From the cell containing the given text, extract its center point as (X, Y) coordinate. 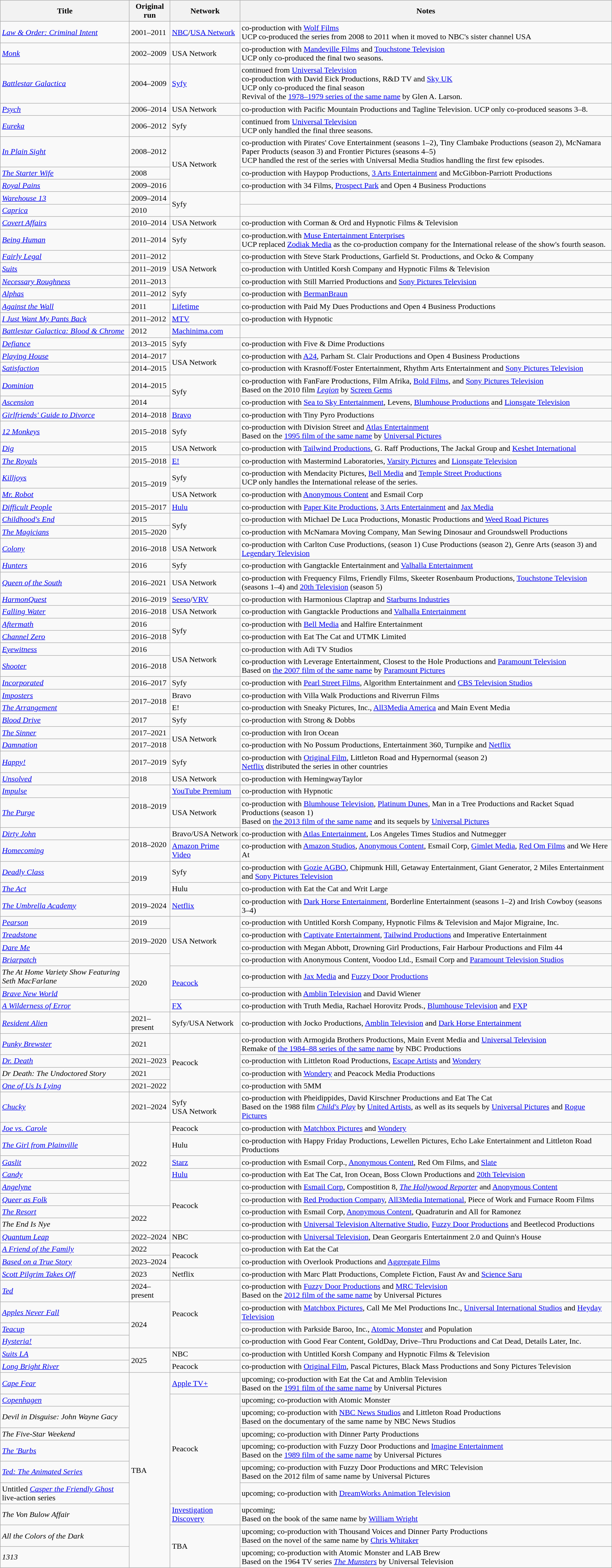
co-production with Dark Horse Entertainment, Borderline Entertainment (seasons 1–2) and Irish Cowboy (seasons 3–4) (426, 906)
co-production with FanFare Productions, Film Afrika, Bold Films, and Sony Pictures TelevisionBased on the 2010 film Legion by Screen Gems (426, 385)
Untitled Casper the Friendly Ghost live-action series (65, 1493)
co-production with Original Film, Littleton Road and Hypernormal (season 2)Netflix distributed the series in other countries (426, 762)
Copenhagen (65, 1400)
2015–2019 (150, 484)
Childhood's End (65, 520)
The End Is Nye (65, 1224)
co-production with Strong & Dobbs (426, 720)
Dominion (65, 385)
co-production with Universal Television, Dean Georgaris Entertainment 2.0 and Quinn's House (426, 1237)
The Purge (65, 812)
SyfyUSA Network (205, 1107)
Psych (65, 109)
Lifetime (205, 306)
Happy! (65, 762)
2024 (150, 1325)
2017 (150, 720)
co-production with Littleton Road Productions, Escape Artists and Wondery (426, 1061)
Candy (65, 1174)
Fairly Legal (65, 257)
NBC/USA Network (205, 32)
Impulse (65, 791)
co-production with Captivate Entertainment, Tailwind Productions and Imperative Entertainment (426, 935)
The Magicians (65, 532)
2021–present (150, 1023)
Alphas (65, 294)
co-production with McNamara Moving Company, Man Sewing Dinosaur and Groundswell Productions (426, 532)
2020 (150, 983)
Punky Brewster (65, 1044)
2018–2020 (150, 844)
Dr. Death (65, 1061)
co-production with Mendacity Pictures, Bell Media and Temple Street ProductionsUCP only handles the International release of the series. (426, 478)
Channel Zero (65, 637)
2010 (150, 210)
The Arrangement (65, 708)
2015–2020 (150, 532)
Royal Pains (65, 185)
Blood Drive (65, 720)
2021–2024 (150, 1107)
co-production with Tailwind Productions, G. Raff Productions, The Jackal Group and Keshet International (426, 448)
2016–2019 (150, 599)
co-production with Haypop Productions, 3 Arts Entertainment and McGibbon-Parriott Productions (426, 173)
2014–2018 (150, 415)
Teacup (65, 1329)
Defiance (65, 344)
2025 (150, 1360)
co-production with HemingwayTaylor (426, 779)
co-production with Atlas Entertainment, Los Angeles Times Studios and Nutmegger (426, 834)
co-production with Truth Media, Rachael Horovitz Prods., Blumhouse Television and FXP (426, 1006)
co-production with Sneaky Pictures, Inc., All3Media America and Main Event Media (426, 708)
co-production with Paper Kite Productions, 3 Arts Entertainment and Jax Media (426, 507)
Mr. Robot (65, 495)
co-production with Overlook Productions and Aggregate Films (426, 1262)
Girlfriends' Guide to Divorce (65, 415)
Eureka (65, 126)
Incorporated (65, 683)
co-production with Gangtackle Productions and Valhalla Entertainment (426, 612)
co-production with Happy Friday Productions, Lewellen Pictures, Echo Lake Entertainment and Littleton Road Productions (426, 1145)
Dare Me (65, 947)
2015–2017 (150, 507)
co-production with Tiny Pyro Productions (426, 415)
2024–present (150, 1291)
The At Home Variety Show Featuring Seth MacFarlane (65, 977)
2011–2014 (150, 239)
Briarpatch (65, 960)
co-production with Villa Walk Productions and Riverrun Films (426, 695)
co-production with Paid My Dues Productions and Open 4 Business Productions (426, 306)
2011–2019 (150, 269)
co-production with Jocko Productions, Amblin Television and Dark Horse Entertainment (426, 1023)
Deadly Class (65, 872)
2006–2012 (150, 126)
Warehouse 13 (65, 198)
upcoming; co-production with Atomic Monster and LAB BrewBased on the 1964 TV series The Munsters by Universal Television (426, 1557)
Seeso/VRV (205, 599)
Damnation (65, 745)
co-production with Carlton Cuse Productions, (season 1) Cuse Productions (season 2), Genre Arts (season 3) and Legendary Television (426, 549)
co-production with Mastermind Laboratories, Varsity Pictures and Lionsgate Television (426, 461)
The Five-Star Weekend (65, 1434)
Dirty John (65, 834)
Network (205, 11)
Being Human (65, 239)
co-production with Matchbox Pictures and Wondery (426, 1128)
Suits (65, 269)
Gaslit (65, 1162)
co-production with Sea to Sky Entertainment, Levens, Blumhouse Productions and Lionsgate Television (426, 402)
co-production with Pacific Mountain Productions and Tagline Television. UCP only co-produced seasons 3–8. (426, 109)
Queen of the South (65, 583)
Resident Alien (65, 1023)
Caprica (65, 210)
Syfy/USA Network (205, 1023)
co-production with Wolf FilmsUCP co-produced the series from 2008 to 2011 when it moved to NBC's sister channel USA (426, 32)
Notes (426, 11)
co-production with Corman & Ord and Hypnotic Films & Television (426, 223)
Aftermath (65, 624)
Investigation Discovery (205, 1514)
The Act (65, 889)
upcoming; co-production with Eat the Cat and Amblin TelevisionBased on the 1991 film of the same name by Universal Pictures (426, 1383)
2014–2017 (150, 356)
Angelyne (65, 1187)
Devil in Disguise: John Wayne Gacy (65, 1417)
co-production with Division Street and Atlas EntertainmentBased on the 1995 film of the same name by Universal Pictures (426, 432)
co-production with Fuzzy Door Productions and MRC TelevisionBased on the 2012 film of the same name by Universal Pictures (426, 1291)
2023 (150, 1274)
2019–2024 (150, 906)
Apple TV+ (205, 1383)
Killjoys (65, 478)
Against the Wall (65, 306)
One of Us Is Lying (65, 1086)
Ted: The Animated Series (65, 1472)
continued from Universal TelevisionUCP only handled the final three seasons. (426, 126)
Hunters (65, 566)
Apples Never Fall (65, 1312)
Brave New World (65, 994)
The Royals (65, 461)
Necessary Roughness (65, 281)
2016–2021 (150, 583)
The Girl from Plainville (65, 1145)
2013–2015 (150, 344)
Battlestar Galactica: Blood & Chrome (65, 331)
2017–2019 (150, 762)
Machinima.com (205, 331)
The 'Burbs (65, 1451)
Suits LA (65, 1354)
co-production with Esmail Corp, Compostition 8, The Hollywood Reporter and Anonymous Content (426, 1187)
upcoming; co-production with Dinner Party Productions (426, 1434)
Dr Death: The Undoctored Story (65, 1073)
2008 (150, 173)
Satisfaction (65, 368)
co-production with Mandeville Films and Touchstone TelevisionUCP only co-produced the final two seasons. (426, 54)
Queer as Folk (65, 1200)
Bravo/USA Network (205, 834)
Scott Pilgrim Takes Off (65, 1274)
co-production with Eat the Cat and Writ Large (426, 889)
co-production with Marc Platt Productions, Complete Fiction, Faust Av and Science Saru (426, 1274)
co-production with 34 Films, Prospect Park and Open 4 Business Productions (426, 185)
Title (65, 11)
Ted (65, 1291)
2018 (150, 779)
Ascension (65, 402)
2001–2011 (150, 32)
upcoming; co-production with Atomic Monster (426, 1400)
The Starter Wife (65, 173)
2010–2014 (150, 223)
Joe vs. Carole (65, 1128)
co-production with Steve Stark Productions, Garfield St. Productions, and Ocko & Company (426, 257)
YouTube Premium (205, 791)
Eyewitness (65, 649)
2009–2016 (150, 185)
2008–2012 (150, 152)
2002–2009 (150, 54)
co-production with Iron Ocean (426, 733)
MTV (205, 319)
co-production with Eat The Cat and UTMK Limited (426, 637)
Based on a True Story (65, 1262)
Battlestar Galactica (65, 84)
Quantum Leap (65, 1237)
co-production with Frequency Films, Friendly Films, Skeeter Rosenbaum Productions, Touchstone Television (seasons 1–4) and 20th Television (season 5) (426, 583)
Original run (150, 11)
2011–2013 (150, 281)
co-production with Original Film, Pascal Pictures, Black Mass Productions and Sony Pictures Television (426, 1366)
co-production with Amazon Studios, Anonymous Content, Esmail Corp, Gimlet Media, Red Om Films and We Here At (426, 851)
co-production with Good Fear Content, GoldDay, Drive–Thru Productions and Cat Dead, Details Later, Inc. (426, 1341)
Chucky (65, 1107)
co-production with Red Production Company, All3Media International, Piece of Work and Furnace Room Films (426, 1200)
Falling Water (65, 612)
upcoming; co-production with DreamWorks Animation Television (426, 1493)
2023–2024 (150, 1262)
co-production with Eat The Cat, Iron Ocean, Boss Clown Productions and 20th Television (426, 1174)
upcoming; co-production with NBC News Studios and Littleton Road ProductionsBased on the documentary of the same name by NBC News Studios (426, 1417)
The Resort (65, 1212)
co-production with Five & Dime Productions (426, 344)
2006–2014 (150, 109)
Hysteria! (65, 1341)
Playing House (65, 356)
I Just Want My Pants Back (65, 319)
upcoming;Based on the book of the same name by William Wright (426, 1514)
2012 (150, 331)
co-production with Universal Television Alternative Studio, Fuzzy Door Productions and Beetlecod Productions (426, 1224)
Pearson (65, 922)
Law & Order: Criminal Intent (65, 32)
1313 (65, 1557)
co-production with Megan Abbott, Drowning Girl Productions, Fair Harbour Productions and Film 44 (426, 947)
FX (205, 1006)
co-production with Still Married Productions and Sony Pictures Television (426, 281)
co-production with Jax Media and Fuzzy Door Productions (426, 977)
12 Monkeys (65, 432)
upcoming; co-production with Fuzzy Door Productions and MRC TelevisionBased on the 2012 film of same name by Universal Pictures (426, 1472)
The Umbrella Academy (65, 906)
co-production with No Possum Productions, Entertainment 360, Turnpike and Netflix (426, 745)
co-production with Gozie AGBO, Chipmunk Hill, Getaway Entertainment, Giant Generator, 2 Miles Entertainment and Sony Pictures Television (426, 872)
co-production with Gangtackle Entertainment and Valhalla Entertainment (426, 566)
2021–2022 (150, 1086)
co-production with 5MM (426, 1086)
co-production with Esmail Corp, Anonymous Content, Quadraturin and All for Ramonez (426, 1212)
Long Bright River (65, 1366)
upcoming; co-production with Fuzzy Door Productions and Imagine EntertainmentBased on the 1989 film of the same name by Universal Pictures (426, 1451)
Shooter (65, 666)
Starz (205, 1162)
2018–2019 (150, 806)
HarmonQuest (65, 599)
co-production with Amblin Television and David Wiener (426, 994)
co-production with Esmail Corp., Anonymous Content, Red Om Films, and Slate (426, 1162)
Colony (65, 549)
co-production with Eat the Cat (426, 1249)
2011 (150, 306)
Covert Affairs (65, 223)
Homecoming (65, 851)
co-production with Krasnoff/Foster Entertainment, Rhythm Arts Entertainment and Sony Pictures Television (426, 368)
2021–2023 (150, 1061)
Difficult People (65, 507)
Dig (65, 448)
co-production with BermanBraun (426, 294)
co-production with Untitled Korsh Company, Hypnotic Films & Television and Major Migraine, Inc. (426, 922)
co-production with Anonymous Content, Voodoo Ltd., Esmail Corp and Paramount Television Studios (426, 960)
Monk (65, 54)
co-production with Matchbox Pictures, Call Me Mel Productions Inc., Universal International Studios and Heyday Television (426, 1312)
Unsolved (65, 779)
co-production with Harmonious Claptrap and Starburns Industries (426, 599)
Amazon Prime Video (205, 851)
2009–2014 (150, 198)
Imposters (65, 695)
The Von Bulow Affair (65, 1514)
All the Colors of the Dark (65, 1536)
co-production with Bell Media and Halfire Entertainment (426, 624)
co-production with A24, Parham St. Clair Productions and Open 4 Business Productions (426, 356)
A Friend of the Family (65, 1249)
co-production with Adi TV Studios (426, 649)
2016–2017 (150, 683)
2004–2009 (150, 84)
A Wilderness of Error (65, 1006)
2022–2024 (150, 1237)
In Plain Sight (65, 152)
Treadstone (65, 935)
The Sinner (65, 733)
co-production with Parkside Baroo, Inc., Atomic Monster and Population (426, 1329)
co-production with Anonymous Content and Esmail Corp (426, 495)
co-production with Wondery and Peacock Media Productions (426, 1073)
2017–2021 (150, 733)
Cape Fear (65, 1383)
2019–2020 (150, 941)
2014 (150, 402)
co-production with Michael De Luca Productions, Monastic Productions and Weed Road Pictures (426, 520)
co-production with Pearl Street Films, Algorithm Entertainment and CBS Television Studios (426, 683)
upcoming; co-production with Thousand Voices and Dinner Party ProductionsBased on the novel of the same name by Chris Whitaker (426, 1536)
